Pinpoint the cell where the given text exists, returning its [X, Y] midpoint coordinate. 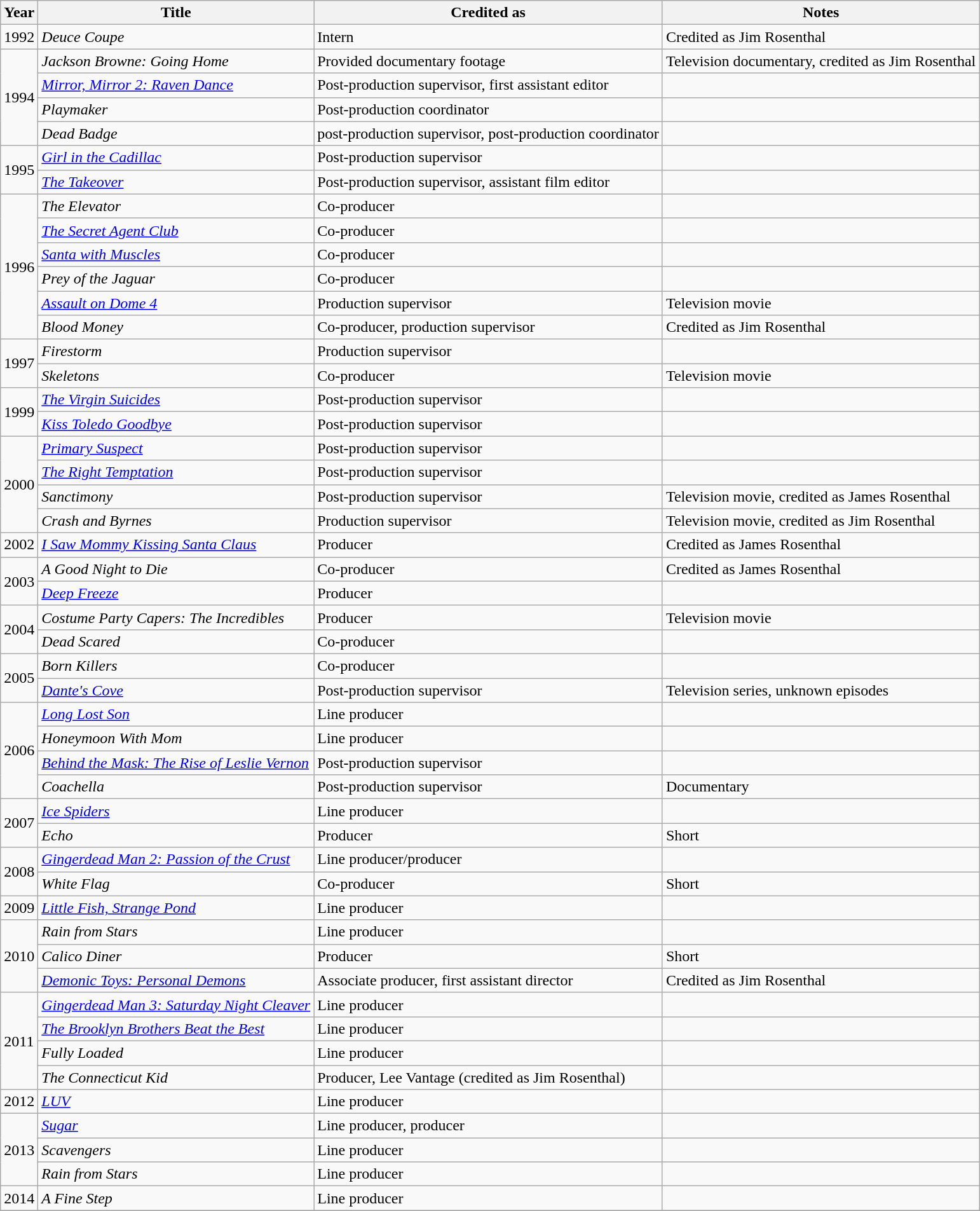
Sanctimony [176, 496]
Producer, Lee Vantage (credited as Jim Rosenthal) [488, 1078]
Crash and Byrnes [176, 521]
White Flag [176, 884]
Behind the Mask: The Rise of Leslie Vernon [176, 763]
Intern [488, 37]
Mirror, Mirror 2: Raven Dance [176, 85]
Documentary [820, 787]
The Brooklyn Brothers Beat the Best [176, 1029]
Santa with Muscles [176, 254]
The Right Temptation [176, 472]
Gingerdead Man 2: Passion of the Crust [176, 859]
2009 [19, 908]
Playmaker [176, 109]
Long Lost Son [176, 715]
Post-production coordinator [488, 109]
Assault on Dome 4 [176, 303]
Post-production supervisor, first assistant editor [488, 85]
Jackson Browne: Going Home [176, 61]
The Connecticut Kid [176, 1078]
Television series, unknown episodes [820, 690]
Kiss Toledo Goodbye [176, 424]
2013 [19, 1150]
post-production supervisor, post-production coordinator [488, 133]
1996 [19, 266]
Associate producer, first assistant director [488, 980]
1995 [19, 170]
Notes [820, 13]
Prey of the Jaguar [176, 278]
Television movie, credited as James Rosenthal [820, 496]
Year [19, 13]
Line producer, producer [488, 1126]
Echo [176, 835]
Born Killers [176, 666]
2006 [19, 751]
2003 [19, 581]
Firestorm [176, 352]
Credited as [488, 13]
2010 [19, 956]
2002 [19, 545]
A Good Night to Die [176, 569]
2007 [19, 823]
2004 [19, 629]
The Elevator [176, 206]
Co-producer, production supervisor [488, 327]
2014 [19, 1198]
Deep Freeze [176, 593]
1997 [19, 364]
Sugar [176, 1126]
The Virgin Suicides [176, 400]
1999 [19, 412]
Ice Spiders [176, 811]
Fully Loaded [176, 1053]
Calico Diner [176, 956]
I Saw Mommy Kissing Santa Claus [176, 545]
Title [176, 13]
Skeletons [176, 376]
2011 [19, 1041]
The Secret Agent Club [176, 230]
Television documentary, credited as Jim Rosenthal [820, 61]
Primary Suspect [176, 448]
2008 [19, 872]
Coachella [176, 787]
Dead Badge [176, 133]
1994 [19, 97]
Deuce Coupe [176, 37]
Provided documentary footage [488, 61]
Dead Scared [176, 641]
1992 [19, 37]
Post-production supervisor, assistant film editor [488, 182]
Girl in the Cadillac [176, 158]
Little Fish, Strange Pond [176, 908]
The Takeover [176, 182]
Scavengers [176, 1150]
Honeymoon With Mom [176, 739]
LUV [176, 1102]
2012 [19, 1102]
Dante's Cove [176, 690]
Demonic Toys: Personal Demons [176, 980]
A Fine Step [176, 1198]
2005 [19, 678]
Blood Money [176, 327]
2000 [19, 484]
Costume Party Capers: The Incredibles [176, 617]
Television movie, credited as Jim Rosenthal [820, 521]
Gingerdead Man 3: Saturday Night Cleaver [176, 1004]
Line producer/producer [488, 859]
